Pinpoint the cell where the given text exists, returning its (x, y) midpoint coordinate. 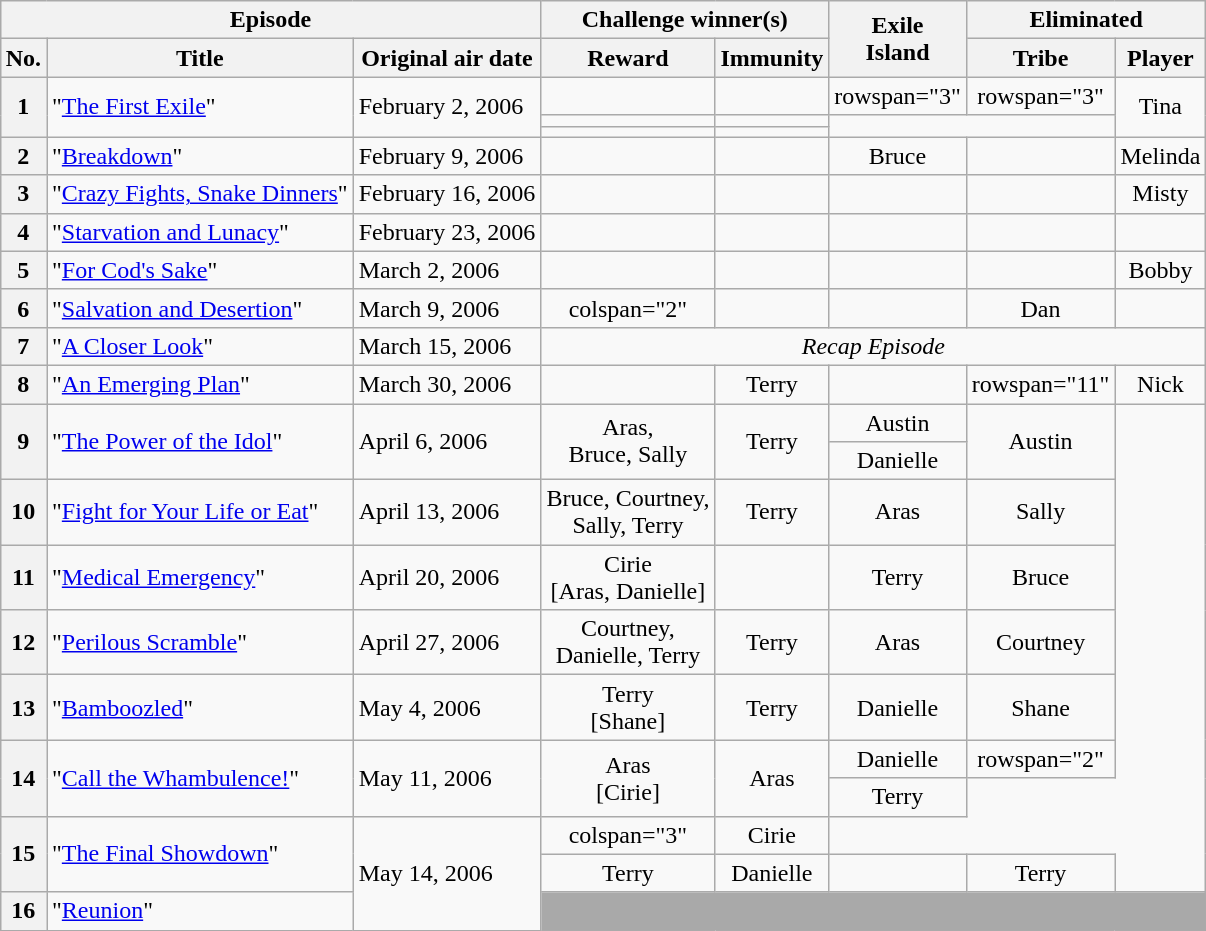
Player (1160, 58)
10 (23, 512)
Courtney,Danielle, Terry (628, 642)
Episode (270, 20)
ExileIsland (898, 39)
9 (23, 442)
colspan="2" (628, 308)
7 (23, 346)
April 20, 2006 (447, 578)
"Starvation and Lunacy" (200, 232)
Immunity (772, 58)
"The Power of the Idol" (200, 442)
Title (200, 58)
Cirie (772, 835)
Bruce, Courtney,Sally, Terry (628, 512)
Shane (1040, 708)
March 15, 2006 (447, 346)
Original air date (447, 58)
March 9, 2006 (447, 308)
colspan="3" (628, 835)
Courtney (1040, 642)
Sally (1040, 512)
"Crazy Fights, Snake Dinners" (200, 194)
"Bamboozled" (200, 708)
2 (23, 156)
May 4, 2006 (447, 708)
"Salvation and Desertion" (200, 308)
16 (23, 911)
"The First Exile" (200, 107)
14 (23, 778)
rowspan="2" (1040, 759)
Aras[Cirie] (628, 778)
rowspan="11" (1040, 384)
13 (23, 708)
February 9, 2006 (447, 156)
11 (23, 578)
Recap Episode (874, 346)
6 (23, 308)
"An Emerging Plan" (200, 384)
15 (23, 854)
"Call the Whambulence!" (200, 778)
"Fight for Your Life or Eat" (200, 512)
"A Closer Look" (200, 346)
No. (23, 58)
Tribe (1040, 58)
Aras,Bruce, Sally (628, 442)
3 (23, 194)
May 14, 2006 (447, 873)
March 2, 2006 (447, 270)
February 16, 2006 (447, 194)
March 30, 2006 (447, 384)
Cirie[Aras, Danielle] (628, 578)
Reward (628, 58)
"For Cod's Sake" (200, 270)
Dan (1040, 308)
May 11, 2006 (447, 778)
Melinda (1160, 156)
12 (23, 642)
Terry[Shane] (628, 708)
April 6, 2006 (447, 442)
"The Final Showdown" (200, 854)
Eliminated (1086, 20)
1 (23, 107)
Nick (1160, 384)
Bobby (1160, 270)
April 27, 2006 (447, 642)
"Medical Emergency" (200, 578)
5 (23, 270)
4 (23, 232)
February 2, 2006 (447, 107)
Tina (1160, 107)
8 (23, 384)
"Perilous Scramble" (200, 642)
February 23, 2006 (447, 232)
April 13, 2006 (447, 512)
"Reunion" (200, 911)
Misty (1160, 194)
Challenge winner(s) (685, 20)
"Breakdown" (200, 156)
